Detect which cell encompasses the target text, then output its [X, Y] center coordinate. 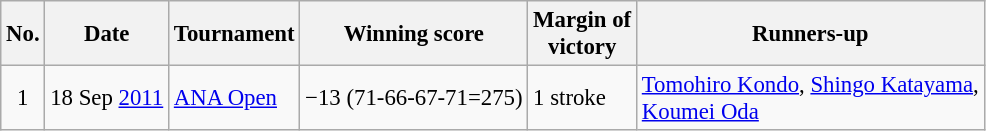
Tomohiro Kondo, Shingo Katayama, Koumei Oda [810, 98]
ANA Open [234, 98]
1 [23, 98]
Margin ofvictory [582, 34]
Date [107, 34]
No. [23, 34]
1 stroke [582, 98]
Winning score [414, 34]
18 Sep 2011 [107, 98]
Runners-up [810, 34]
Tournament [234, 34]
−13 (71-66-67-71=275) [414, 98]
